Detect which cell encompasses the target text, then output its [X, Y] center coordinate. 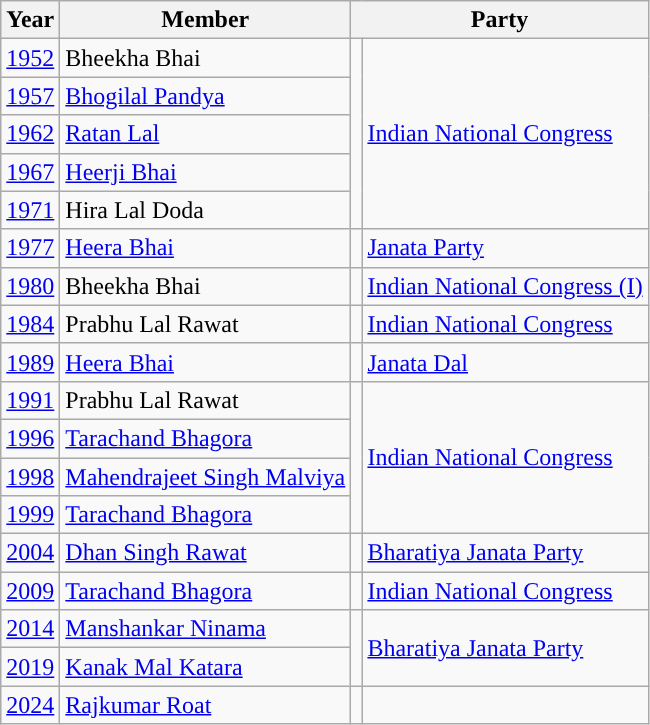
Member [206, 20]
1996 [30, 438]
Hira Lal Doda [206, 210]
Bhogilal Pandya [206, 96]
Kanak Mal Katara [206, 667]
1980 [30, 286]
1989 [30, 362]
1984 [30, 324]
2004 [30, 553]
2009 [30, 591]
1971 [30, 210]
Mahendrajeet Singh Malviya [206, 477]
1962 [30, 134]
1999 [30, 515]
Dhan Singh Rawat [206, 553]
2024 [30, 705]
Party [500, 20]
1967 [30, 172]
1952 [30, 58]
1977 [30, 248]
Janata Dal [505, 362]
Manshankar Ninama [206, 629]
Year [30, 20]
Ratan Lal [206, 134]
2014 [30, 629]
1991 [30, 400]
Rajkumar Roat [206, 705]
1957 [30, 96]
Heerji Bhai [206, 172]
Janata Party [505, 248]
Indian National Congress (I) [505, 286]
2019 [30, 667]
1998 [30, 477]
